Output the (x, y) coordinate of the center of the cell containing the given text.  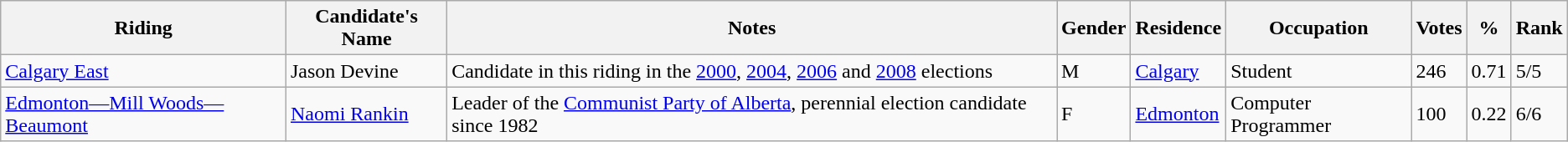
0.22 (1489, 114)
Student (1318, 71)
% (1489, 28)
Naomi Rankin (366, 114)
Jason Devine (366, 71)
Riding (144, 28)
Edmonton—Mill Woods—Beaumont (144, 114)
Leader of the Communist Party of Alberta, perennial election candidate since 1982 (752, 114)
Gender (1094, 28)
Rank (1540, 28)
Candidate in this riding in the 2000, 2004, 2006 and 2008 elections (752, 71)
Notes (752, 28)
100 (1439, 114)
F (1094, 114)
M (1094, 71)
Calgary East (144, 71)
Votes (1439, 28)
Residence (1179, 28)
Edmonton (1179, 114)
6/6 (1540, 114)
Computer Programmer (1318, 114)
5/5 (1540, 71)
Candidate's Name (366, 28)
Calgary (1179, 71)
0.71 (1489, 71)
Occupation (1318, 28)
246 (1439, 71)
